Find where the given text appears and provide that cell's center as (X, Y) coordinate. 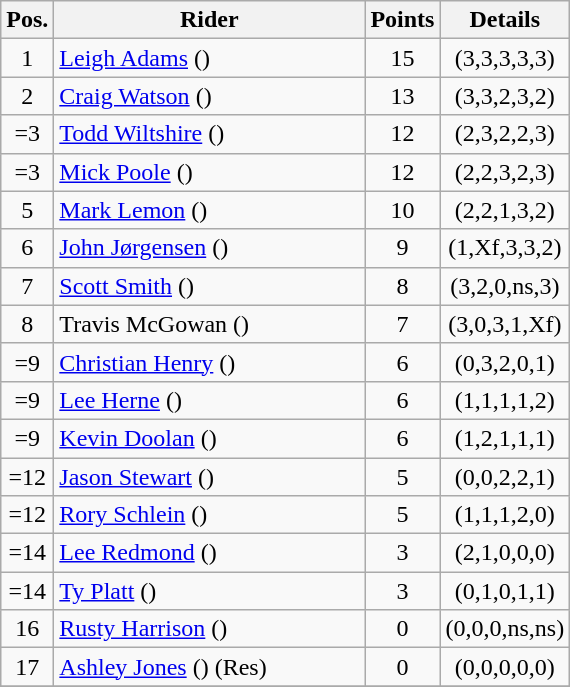
(0,3,2,0,1) (505, 362)
10 (402, 210)
(0,1,0,1,1) (505, 591)
Rider (210, 20)
9 (402, 248)
(3,3,3,3,3) (505, 58)
John Jørgensen () (210, 248)
Travis McGowan () (210, 324)
Details (505, 20)
2 (28, 96)
(2,1,0,0,0) (505, 553)
Lee Redmond () (210, 553)
17 (28, 667)
(0,0,0,0,0) (505, 667)
(2,2,1,3,2) (505, 210)
Jason Stewart () (210, 477)
Lee Herne () (210, 400)
(1,Xf,3,3,2) (505, 248)
Todd Wiltshire () (210, 134)
(2,3,2,2,3) (505, 134)
(0,0,0,ns,ns) (505, 629)
(1,1,1,1,2) (505, 400)
(1,1,1,2,0) (505, 515)
(1,2,1,1,1) (505, 438)
Rusty Harrison () (210, 629)
Christian Henry () (210, 362)
Pos. (28, 20)
Mark Lemon () (210, 210)
1 (28, 58)
Ashley Jones () (Res) (210, 667)
Points (402, 20)
(3,0,3,1,Xf) (505, 324)
Rory Schlein () (210, 515)
16 (28, 629)
13 (402, 96)
(3,3,2,3,2) (505, 96)
Craig Watson () (210, 96)
15 (402, 58)
Kevin Doolan () (210, 438)
Mick Poole () (210, 172)
Leigh Adams () (210, 58)
(0,0,2,2,1) (505, 477)
Ty Platt () (210, 591)
Scott Smith () (210, 286)
(2,2,3,2,3) (505, 172)
(3,2,0,ns,3) (505, 286)
